Output the [X, Y] coordinate of the center of the cell containing the given text.  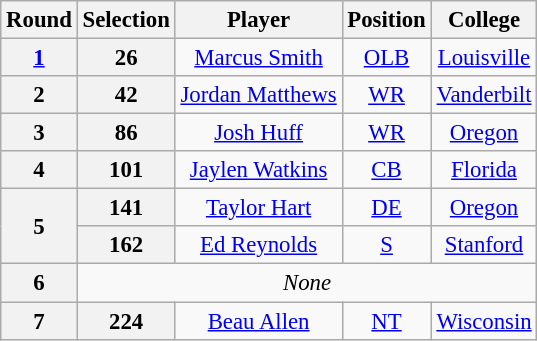
Florida [484, 170]
Stanford [484, 245]
42 [126, 95]
Round [39, 20]
Louisville [484, 58]
S [386, 245]
5 [39, 226]
7 [39, 321]
2 [39, 95]
Vanderbilt [484, 95]
26 [126, 58]
3 [39, 133]
101 [126, 170]
NT [386, 321]
Beau Allen [258, 321]
6 [39, 283]
162 [126, 245]
Marcus Smith [258, 58]
Jaylen Watkins [258, 170]
224 [126, 321]
Selection [126, 20]
DE [386, 208]
Ed Reynolds [258, 245]
86 [126, 133]
CB [386, 170]
None [307, 283]
College [484, 20]
Player [258, 20]
Wisconsin [484, 321]
OLB [386, 58]
4 [39, 170]
141 [126, 208]
Jordan Matthews [258, 95]
Position [386, 20]
Josh Huff [258, 133]
Taylor Hart [258, 208]
1 [39, 58]
